Extract the [X, Y] coordinate from the center of the cell holding the provided text.  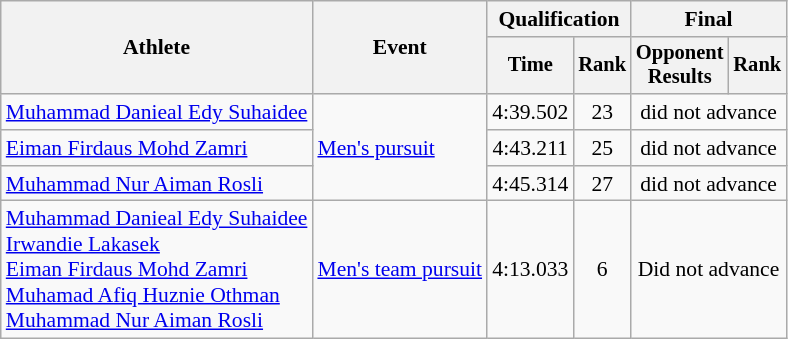
Men's team pursuit [400, 270]
Muhammad Nur Aiman Rosli [157, 184]
23 [602, 112]
Final [708, 19]
Men's pursuit [400, 148]
4:43.211 [530, 148]
Eiman Firdaus Mohd Zamri [157, 148]
Time [530, 66]
4:39.502 [530, 112]
Did not advance [708, 270]
27 [602, 184]
Athlete [157, 48]
Qualification [559, 19]
OpponentResults [680, 66]
4:13.033 [530, 270]
4:45.314 [530, 184]
Muhammad Danieal Edy SuhaideeIrwandie LakasekEiman Firdaus Mohd ZamriMuhamad Afiq Huznie OthmanMuhammad Nur Aiman Rosli [157, 270]
25 [602, 148]
6 [602, 270]
Event [400, 48]
Muhammad Danieal Edy Suhaidee [157, 112]
